Search for the cell housing the specified text and yield its [x, y] center coordinate. 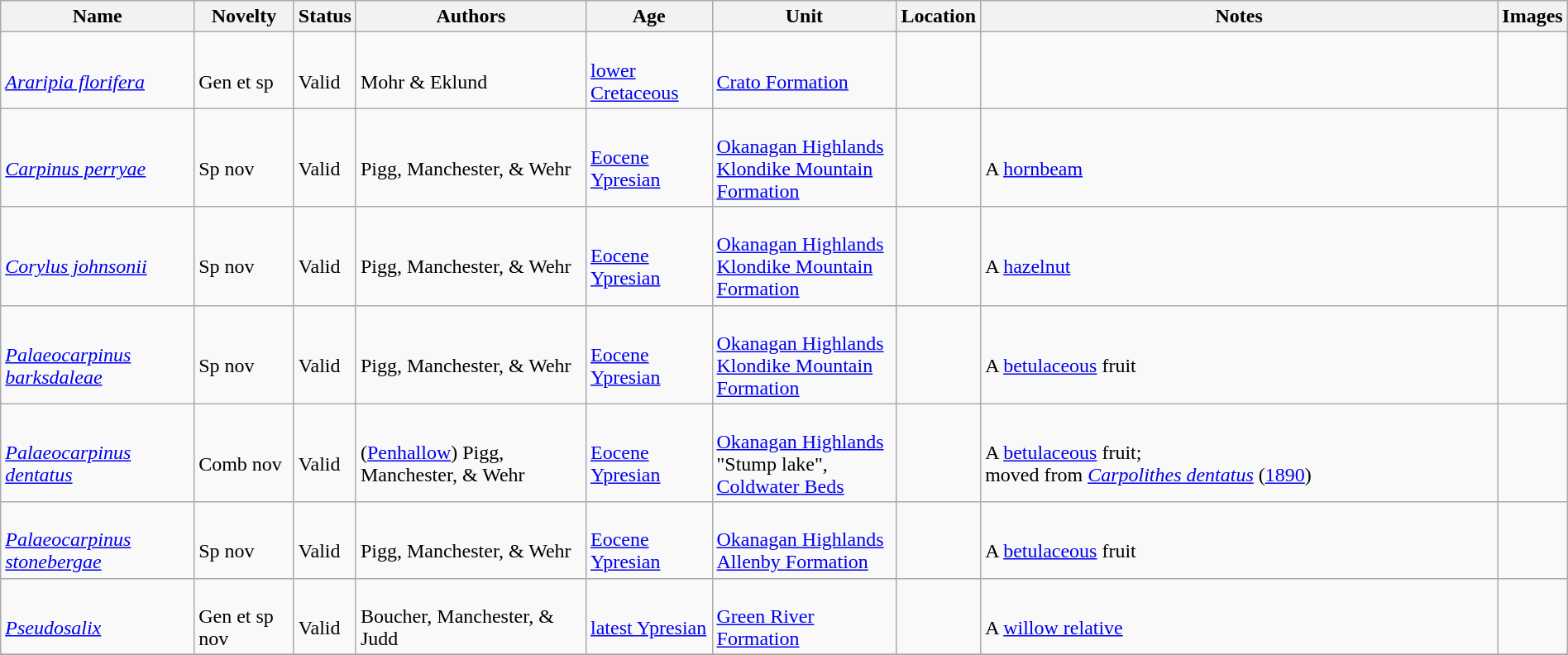
Unit [804, 17]
(Penhallow) Pigg, Manchester, & Wehr [471, 453]
Status [324, 17]
Authors [471, 17]
Images [1532, 17]
Novelty [245, 17]
latest Ypresian [648, 616]
lower Cretaceous [648, 70]
Palaeocarpinus barksdaleae [98, 354]
Age [648, 17]
Okanagan HighlandsAllenby Formation [804, 540]
Location [939, 17]
Corylus johnsonii [98, 256]
Boucher, Manchester, & Judd [471, 616]
Gen et sp [245, 70]
A betulaceous fruit; moved from Carpolithes dentatus (1890) [1239, 453]
A willow relative [1239, 616]
A hazelnut [1239, 256]
Carpinus perryae [98, 157]
A hornbeam [1239, 157]
Okanagan Highlands"Stump lake", Coldwater Beds [804, 453]
Palaeocarpinus stonebergae [98, 540]
Mohr & Eklund [471, 70]
Gen et sp nov [245, 616]
Notes [1239, 17]
Comb nov [245, 453]
Araripia florifera [98, 70]
Green River Formation [804, 616]
Palaeocarpinus dentatus [98, 453]
Crato Formation [804, 70]
Pseudosalix [98, 616]
Name [98, 17]
